Return (X, Y) of the center of cell containing provided text 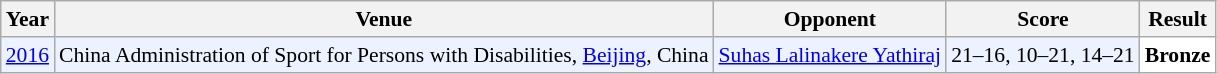
Opponent (830, 19)
Result (1178, 19)
21–16, 10–21, 14–21 (1043, 55)
China Administration of Sport for Persons with Disabilities, Beijing, China (384, 55)
Bronze (1178, 55)
Venue (384, 19)
Score (1043, 19)
Year (28, 19)
2016 (28, 55)
Suhas Lalinakere Yathiraj (830, 55)
